Return [X, Y] of the center of cell containing provided text 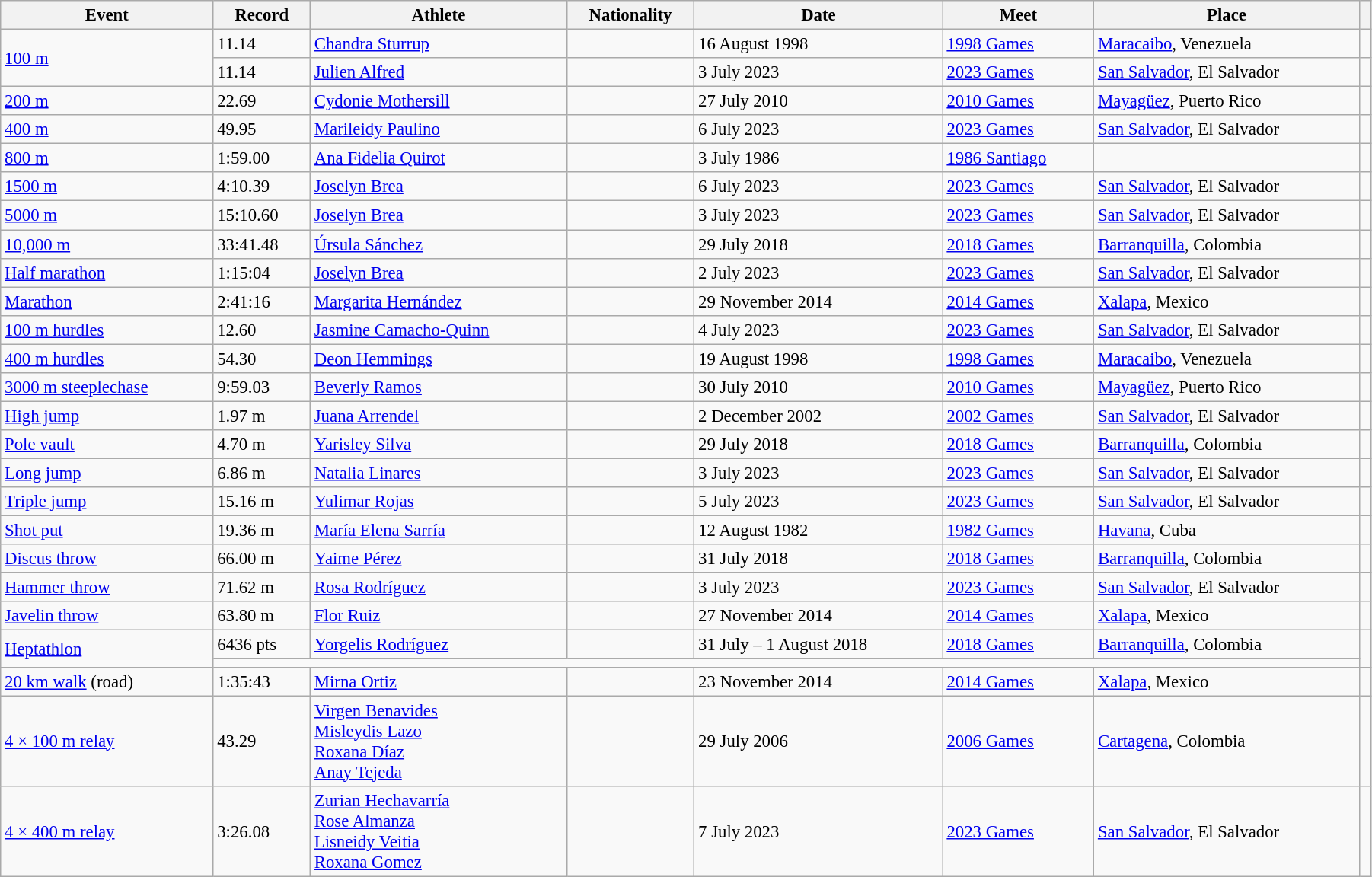
4:10.39 [262, 187]
4 × 100 m relay [107, 741]
Nationality [630, 15]
100 m hurdles [107, 330]
27 July 2010 [818, 101]
4.70 m [262, 445]
1500 m [107, 187]
Event [107, 15]
200 m [107, 101]
29 July 2006 [818, 741]
Javelin throw [107, 616]
71.62 m [262, 588]
Marathon [107, 301]
Half marathon [107, 273]
1.97 m [262, 416]
400 m [107, 129]
2002 Games [1018, 416]
15:10.60 [262, 215]
Yorgelis Rodríguez [439, 645]
63.80 m [262, 616]
Ana Fidelia Quirot [439, 158]
4 July 2023 [818, 330]
Julien Alfred [439, 72]
19.36 m [262, 531]
Virgen Benavides Misleydis Lazo Roxana Díaz Anay Tejeda [439, 741]
Record [262, 15]
Mirna Ortiz [439, 681]
3 July 1986 [818, 158]
Juana Arrendel [439, 416]
15.16 m [262, 502]
23 November 2014 [818, 681]
Chandra Sturrup [439, 44]
49.95 [262, 129]
Yulimar Rojas [439, 502]
43.29 [262, 741]
12.60 [262, 330]
31 July 2018 [818, 559]
Havana, Cuba [1227, 531]
20 km walk (road) [107, 681]
Natalia Linares [439, 473]
31 July – 1 August 2018 [818, 645]
Cartagena, Colombia [1227, 741]
7 July 2023 [818, 831]
30 July 2010 [818, 387]
2 July 2023 [818, 273]
Hammer throw [107, 588]
Deon Hemmings [439, 359]
2:41:16 [262, 301]
29 November 2014 [818, 301]
Yarisley Silva [439, 445]
6436 pts [262, 645]
1:35:43 [262, 681]
1:59.00 [262, 158]
2 December 2002 [818, 416]
María Elena Sarría [439, 531]
High jump [107, 416]
6.86 m [262, 473]
54.30 [262, 359]
Shot put [107, 531]
10,000 m [107, 244]
Úrsula Sánchez [439, 244]
Triple jump [107, 502]
800 m [107, 158]
Heptathlon [107, 649]
Date [818, 15]
2006 Games [1018, 741]
Zurian HechavarríaRose AlmanzaLisneidy VeitiaRoxana Gomez [439, 831]
Rosa Rodríguez [439, 588]
Marileidy Paulino [439, 129]
16 August 1998 [818, 44]
Meet [1018, 15]
3:26.08 [262, 831]
5 July 2023 [818, 502]
19 August 1998 [818, 359]
9:59.03 [262, 387]
5000 m [107, 215]
3000 m steeplechase [107, 387]
1982 Games [1018, 531]
Long jump [107, 473]
1986 Santiago [1018, 158]
1:15:04 [262, 273]
Cydonie Mothersill [439, 101]
Discus throw [107, 559]
27 November 2014 [818, 616]
33:41.48 [262, 244]
22.69 [262, 101]
400 m hurdles [107, 359]
Yaime Pérez [439, 559]
Margarita Hernández [439, 301]
66.00 m [262, 559]
Beverly Ramos [439, 387]
12 August 1982 [818, 531]
Place [1227, 15]
100 m [107, 58]
4 × 400 m relay [107, 831]
Pole vault [107, 445]
Athlete [439, 15]
Jasmine Camacho-Quinn [439, 330]
Flor Ruiz [439, 616]
